Identify which cell holds the provided text, then report its [x, y] central coordinate. 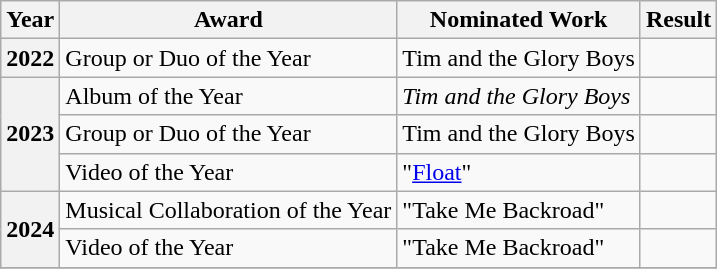
Result [678, 20]
2023 [30, 134]
2024 [30, 229]
Album of the Year [228, 96]
Nominated Work [519, 20]
Award [228, 20]
2022 [30, 58]
"Float" [519, 172]
Musical Collaboration of the Year [228, 210]
Year [30, 20]
